Return the [X, Y] coordinate for the center point of the cell that contains the specified text.  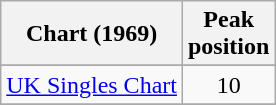
Peakposition [228, 34]
UK Singles Chart [92, 85]
10 [228, 85]
Chart (1969) [92, 34]
